For the text-containing cell, return its midpoint in (x, y) coordinate format. 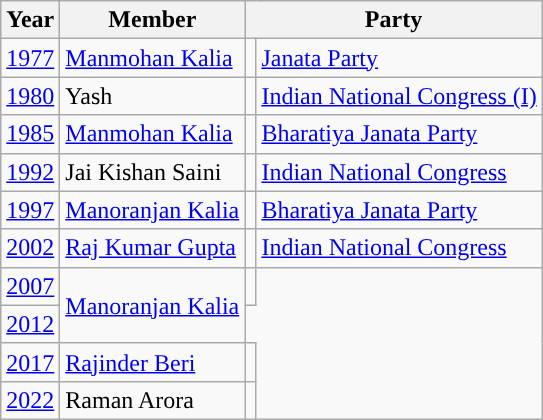
2007 (30, 286)
Indian National Congress (I) (399, 96)
Year (30, 20)
Raman Arora (152, 400)
1997 (30, 210)
Janata Party (399, 58)
Yash (152, 96)
Rajinder Beri (152, 362)
1977 (30, 58)
Party (394, 20)
1992 (30, 172)
Raj Kumar Gupta (152, 248)
2017 (30, 362)
Jai Kishan Saini (152, 172)
1985 (30, 134)
1980 (30, 96)
Member (152, 20)
2022 (30, 400)
2012 (30, 324)
2002 (30, 248)
